Output the (x, y) coordinate of the center of the cell containing the given text.  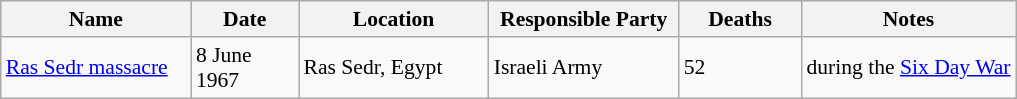
Notes (908, 19)
during the Six Day War (908, 68)
Ras Sedr, Egypt (393, 68)
8 June 1967 (245, 68)
Ras Sedr massacre (96, 68)
Deaths (740, 19)
Name (96, 19)
Israeli Army (584, 68)
Responsible Party (584, 19)
Location (393, 19)
52 (740, 68)
Date (245, 19)
